Determine the (X, Y) coordinate at the center of the cell enclosing the given text.  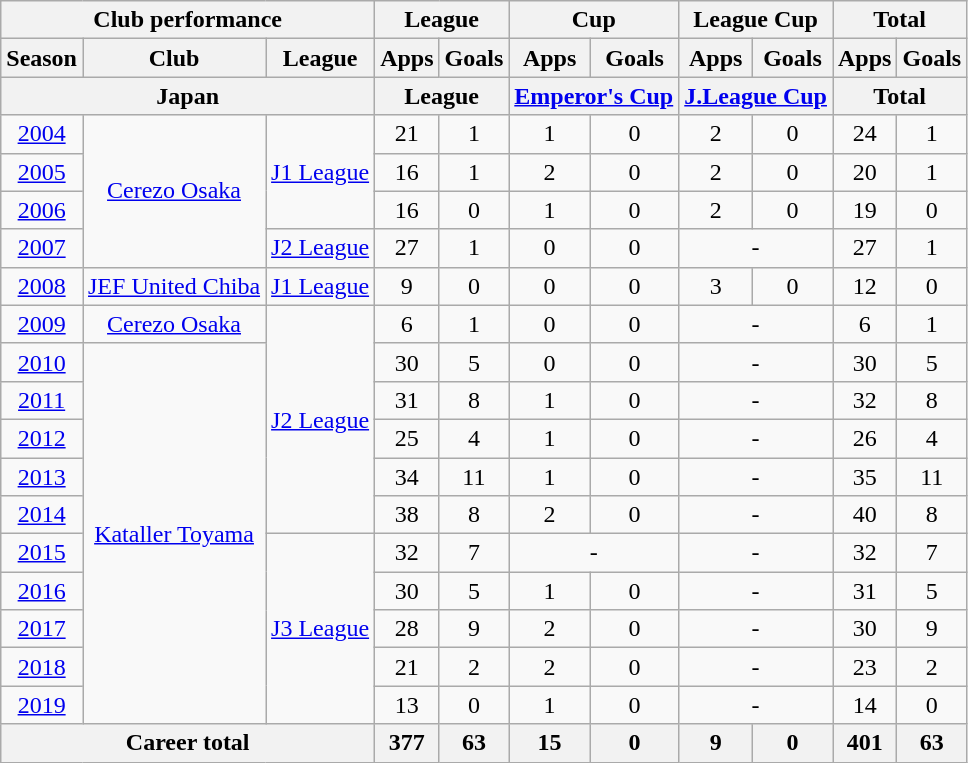
Japan (188, 96)
3 (716, 286)
2018 (42, 667)
2009 (42, 324)
377 (407, 743)
28 (407, 629)
2006 (42, 210)
24 (864, 134)
2017 (42, 629)
13 (407, 705)
20 (864, 172)
Club (174, 58)
Emperor's Cup (594, 96)
15 (550, 743)
J.League Cup (756, 96)
19 (864, 210)
2004 (42, 134)
25 (407, 438)
38 (407, 515)
JEF United Chiba (174, 286)
2012 (42, 438)
14 (864, 705)
26 (864, 438)
J3 League (320, 629)
2015 (42, 553)
Career total (188, 743)
40 (864, 515)
2013 (42, 477)
Club performance (188, 20)
League Cup (756, 20)
35 (864, 477)
34 (407, 477)
2010 (42, 362)
Kataller Toyama (174, 534)
401 (864, 743)
2019 (42, 705)
2014 (42, 515)
Season (42, 58)
2008 (42, 286)
2016 (42, 591)
23 (864, 667)
2011 (42, 400)
2007 (42, 248)
12 (864, 286)
2005 (42, 172)
Cup (594, 20)
